Pinpoint the cell where the given text exists, returning its (x, y) midpoint coordinate. 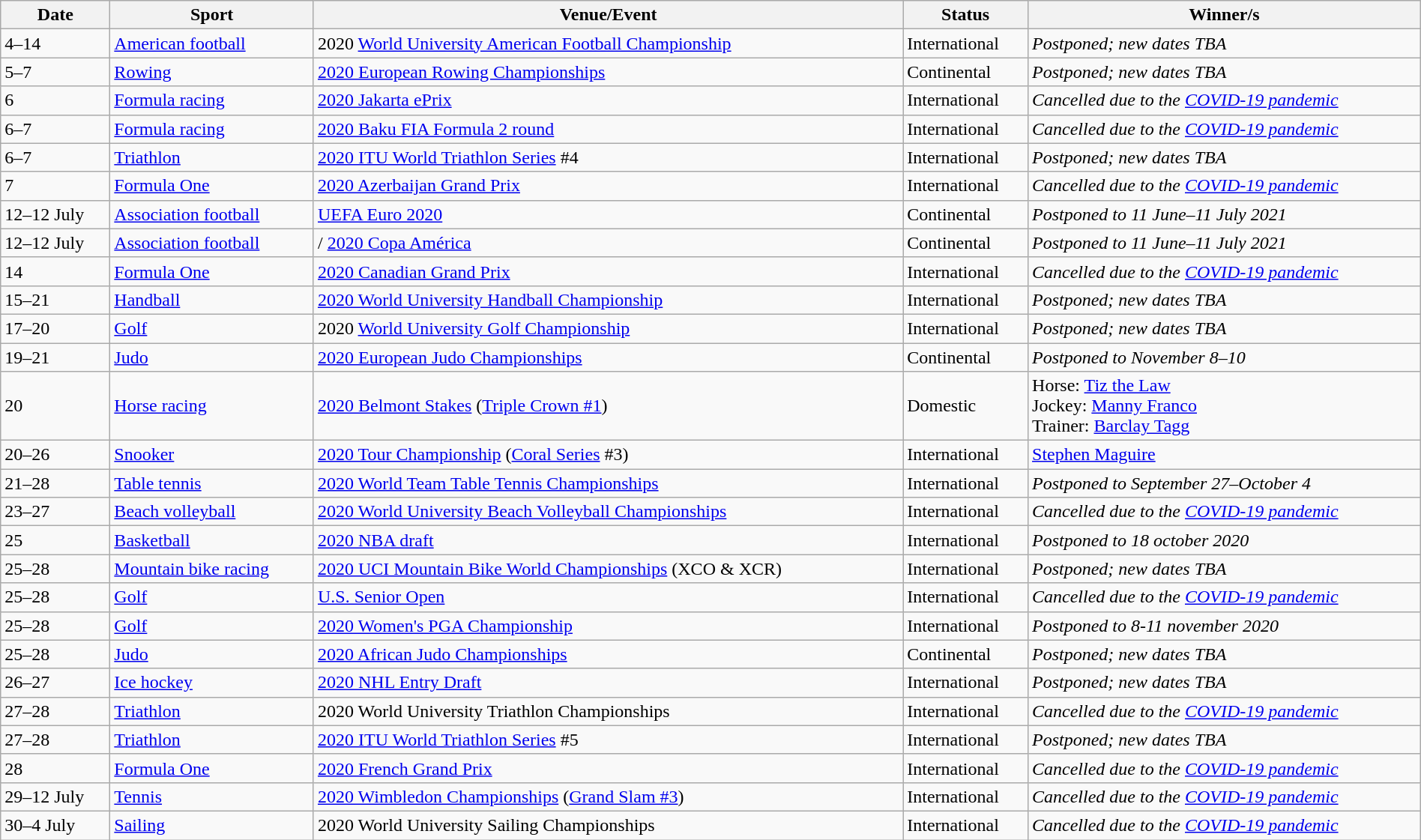
4–14 (55, 43)
20–26 (55, 455)
29–12 July (55, 797)
Date (55, 15)
Table tennis (212, 483)
Snooker (212, 455)
2020 World University Triathlon Championships (608, 711)
2020 World Team Table Tennis Championships (608, 483)
Ice hockey (212, 683)
2020 Women's PGA Championship (608, 626)
Postponed to September 27–October 4 (1225, 483)
2020 NBA draft (608, 540)
2020 NHL Entry Draft (608, 683)
2020 World University American Football Championship (608, 43)
14 (55, 271)
2020 World University Sailing Championships (608, 825)
7 (55, 186)
21–28 (55, 483)
30–4 July (55, 825)
2020 African Judo Championships (608, 654)
5–7 (55, 72)
UEFA Euro 2020 (608, 214)
Mountain bike racing (212, 569)
2020 UCI Mountain Bike World Championships (XCO & XCR) (608, 569)
Venue/Event (608, 15)
2020 French Grand Prix (608, 768)
23–27 (55, 512)
2020 Belmont Stakes (Triple Crown #1) (608, 406)
2020 World University Handball Championship (608, 300)
Status (965, 15)
2020 Wimbledon Championships (Grand Slam #3) (608, 797)
25 (55, 540)
20 (55, 406)
2020 European Judo Championships (608, 357)
Tennis (212, 797)
American football (212, 43)
2020 Jakarta ePrix (608, 100)
Stephen Maguire (1225, 455)
Basketball (212, 540)
2020 Baku FIA Formula 2 round (608, 129)
/ 2020 Copa América (608, 243)
Beach volleyball (212, 512)
Handball (212, 300)
Rowing (212, 72)
Winner/s (1225, 15)
Domestic (965, 406)
Sport (212, 15)
Horse racing (212, 406)
Horse: Tiz the LawJockey: Manny FrancoTrainer: Barclay Tagg (1225, 406)
26–27 (55, 683)
17–20 (55, 328)
Postponed to 18 october 2020 (1225, 540)
2020 World University Golf Championship (608, 328)
19–21 (55, 357)
2020 Tour Championship (Coral Series #3) (608, 455)
Postponed to 8-11 november 2020 (1225, 626)
2020 Azerbaijan Grand Prix (608, 186)
15–21 (55, 300)
2020 Canadian Grand Prix (608, 271)
U.S. Senior Open (608, 597)
Sailing (212, 825)
2020 ITU World Triathlon Series #5 (608, 740)
2020 ITU World Triathlon Series #4 (608, 157)
2020 European Rowing Championships (608, 72)
6 (55, 100)
28 (55, 768)
2020 World University Beach Volleyball Championships (608, 512)
Postponed to November 8–10 (1225, 357)
